From the cell containing the given text, extract its center point as (X, Y) coordinate. 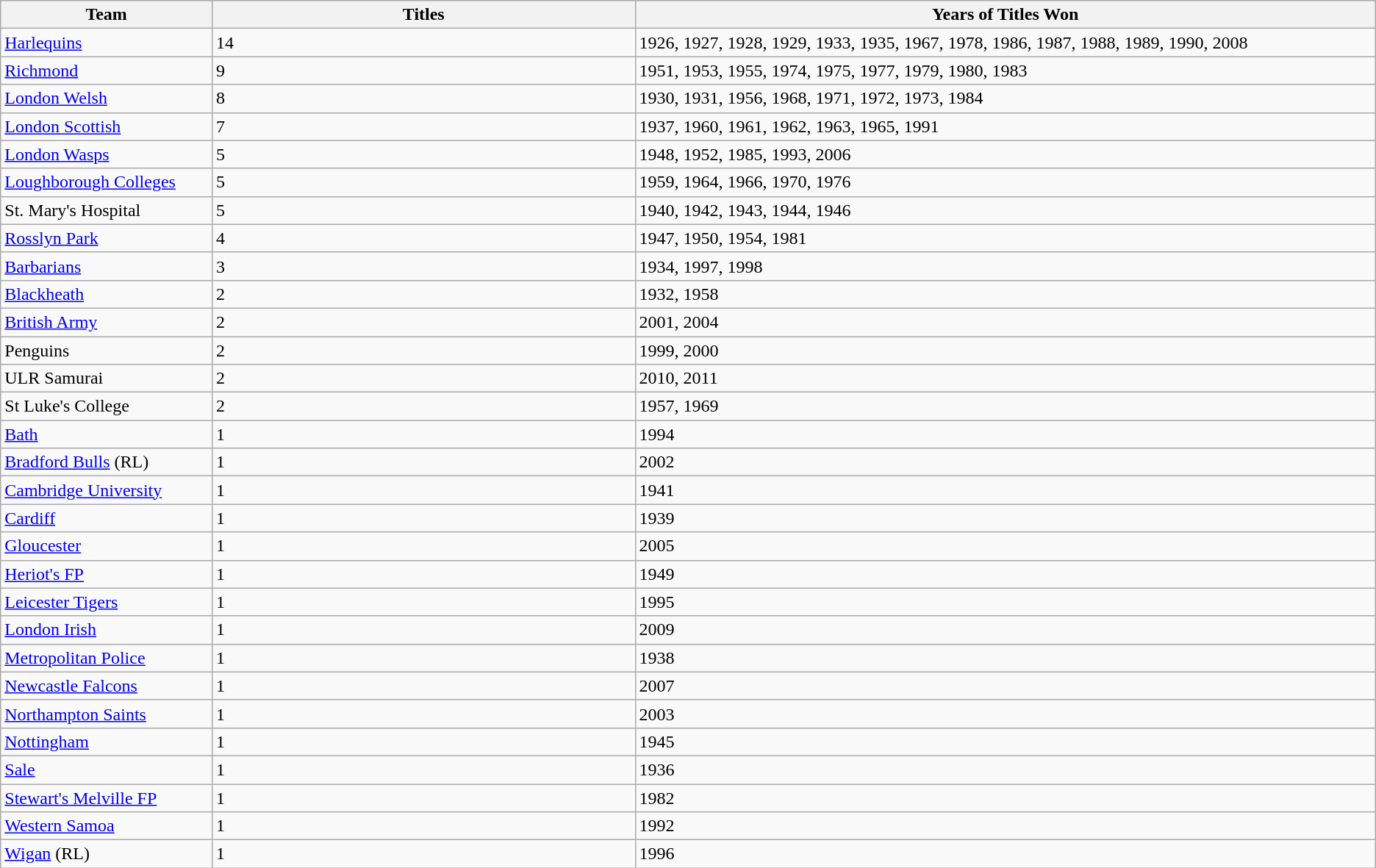
ULR Samurai (107, 379)
St. Mary's Hospital (107, 210)
14 (423, 43)
Years of Titles Won (1006, 15)
1992 (1006, 826)
Nottingham (107, 742)
Richmond (107, 71)
Cardiff (107, 518)
London Wasps (107, 154)
1930, 1931, 1956, 1968, 1971, 1972, 1973, 1984 (1006, 98)
1940, 1942, 1943, 1944, 1946 (1006, 210)
1957, 1969 (1006, 406)
1932, 1958 (1006, 294)
Penguins (107, 351)
1959, 1964, 1966, 1970, 1976 (1006, 182)
Loughborough Colleges (107, 182)
1949 (1006, 574)
1937, 1960, 1961, 1962, 1963, 1965, 1991 (1006, 126)
Cambridge University (107, 490)
7 (423, 126)
1999, 2000 (1006, 351)
1996 (1006, 854)
2003 (1006, 714)
4 (423, 238)
London Scottish (107, 126)
Metropolitan Police (107, 658)
Heriot's FP (107, 574)
Blackheath (107, 294)
Harlequins (107, 43)
St Luke's College (107, 406)
1951, 1953, 1955, 1974, 1975, 1977, 1979, 1980, 1983 (1006, 71)
3 (423, 266)
1939 (1006, 518)
1994 (1006, 434)
1945 (1006, 742)
Western Samoa (107, 826)
Stewart's Melville FP (107, 797)
Barbarians (107, 266)
British Army (107, 322)
Bradford Bulls (RL) (107, 462)
2009 (1006, 630)
Sale (107, 770)
8 (423, 98)
1948, 1952, 1985, 1993, 2006 (1006, 154)
1938 (1006, 658)
Rosslyn Park (107, 238)
2005 (1006, 546)
2010, 2011 (1006, 379)
2002 (1006, 462)
Gloucester (107, 546)
Newcastle Falcons (107, 686)
1934, 1997, 1998 (1006, 266)
Northampton Saints (107, 714)
1926, 1927, 1928, 1929, 1933, 1935, 1967, 1978, 1986, 1987, 1988, 1989, 1990, 2008 (1006, 43)
Bath (107, 434)
2007 (1006, 686)
London Irish (107, 630)
1941 (1006, 490)
1982 (1006, 797)
1936 (1006, 770)
2001, 2004 (1006, 322)
Wigan (RL) (107, 854)
9 (423, 71)
Team (107, 15)
Titles (423, 15)
London Welsh (107, 98)
Leicester Tigers (107, 602)
1947, 1950, 1954, 1981 (1006, 238)
1995 (1006, 602)
